Extract the (X, Y) coordinate from the center of the cell holding the provided text.  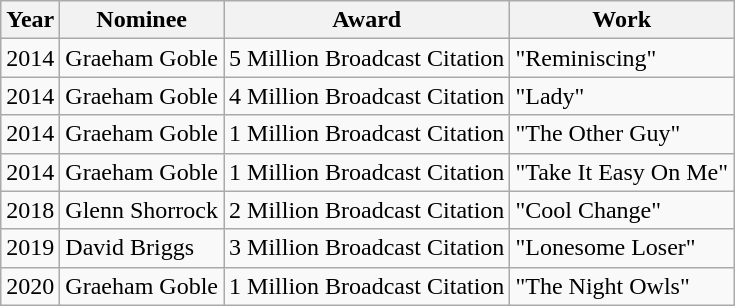
3 Million Broadcast Citation (367, 248)
5 Million Broadcast Citation (367, 58)
"Lonesome Loser" (622, 248)
4 Million Broadcast Citation (367, 96)
2 Million Broadcast Citation (367, 210)
2020 (30, 286)
David Briggs (142, 248)
Work (622, 20)
"The Other Guy" (622, 134)
"Take It Easy On Me" (622, 172)
Glenn Shorrock (142, 210)
Nominee (142, 20)
"Lady" (622, 96)
"Reminiscing" (622, 58)
2018 (30, 210)
"The Night Owls" (622, 286)
"Cool Change" (622, 210)
Award (367, 20)
2019 (30, 248)
Year (30, 20)
